For the text-containing cell, return its midpoint in [X, Y] coordinate format. 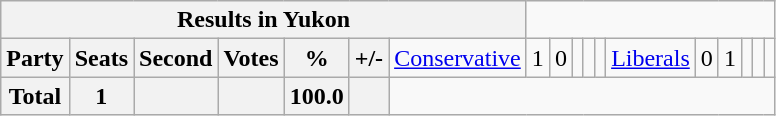
Liberals [651, 58]
Party [35, 58]
Total [35, 96]
100.0 [316, 96]
Conservative [458, 58]
Results in Yukon [264, 20]
% [316, 58]
Votes [251, 58]
+/- [368, 58]
Second [176, 58]
Seats [101, 58]
